Return [x, y] of the center of cell containing provided text 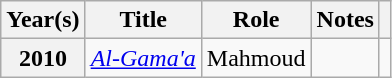
Al-Gama'a [143, 58]
Notes [345, 20]
Role [256, 20]
Mahmoud [256, 58]
Year(s) [43, 20]
Title [143, 20]
2010 [43, 58]
